Locate the cell with the specified text and output its [x, y] center coordinate. 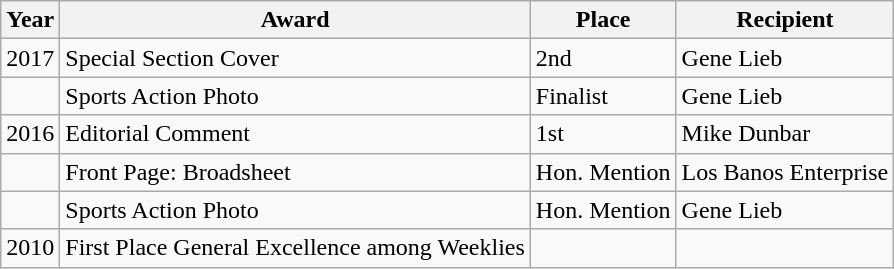
2017 [30, 58]
Award [296, 20]
2nd [603, 58]
Mike Dunbar [785, 134]
First Place General Excellence among Weeklies [296, 248]
Los Banos Enterprise [785, 172]
1st [603, 134]
2016 [30, 134]
Editorial Comment [296, 134]
Front Page: Broadsheet [296, 172]
Recipient [785, 20]
Place [603, 20]
Special Section Cover [296, 58]
2010 [30, 248]
Finalist [603, 96]
Year [30, 20]
